Pinpoint the cell where the given text exists, returning its [X, Y] midpoint coordinate. 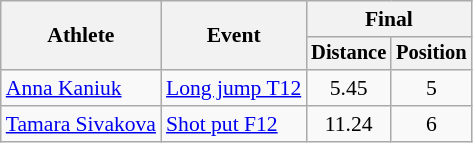
5.45 [348, 88]
Athlete [81, 36]
Shot put F12 [234, 124]
5 [431, 88]
Distance [348, 54]
Final [388, 19]
Anna Kaniuk [81, 88]
Event [234, 36]
6 [431, 124]
Long jump T12 [234, 88]
Tamara Sivakova [81, 124]
Position [431, 54]
11.24 [348, 124]
